Return the [x, y] coordinate for the center point of the cell that contains the specified text.  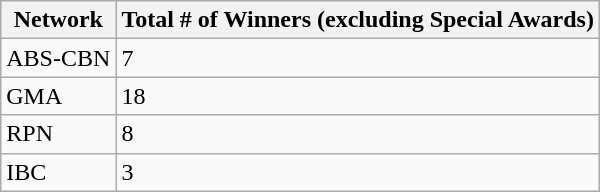
ABS-CBN [58, 58]
IBC [58, 172]
Network [58, 20]
GMA [58, 96]
RPN [58, 134]
8 [358, 134]
18 [358, 96]
Total # of Winners (excluding Special Awards) [358, 20]
3 [358, 172]
7 [358, 58]
